Extract the (X, Y) coordinate from the center of the cell holding the provided text.  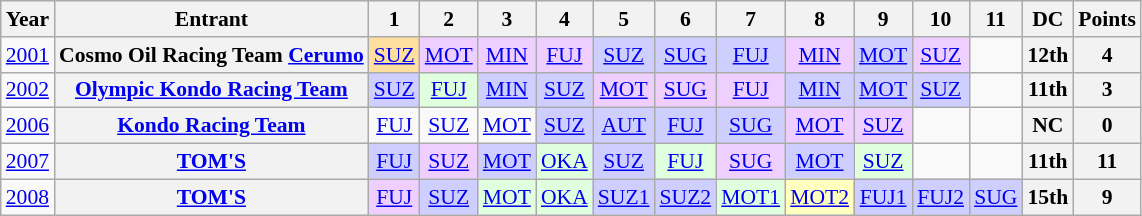
MOT1 (750, 197)
Kondo Racing Team (212, 126)
NC (1048, 126)
Entrant (212, 19)
2001 (28, 55)
Cosmo Oil Racing Team Cerumo (212, 55)
15th (1048, 197)
MOT2 (820, 197)
6 (686, 19)
FUJ1 (883, 197)
FUJ2 (940, 197)
7 (750, 19)
0 (1107, 126)
5 (624, 19)
8 (820, 19)
2006 (28, 126)
SUZ1 (624, 197)
2 (449, 19)
AUT (624, 126)
Olympic Kondo Racing Team (212, 90)
10 (940, 19)
2007 (28, 162)
1 (394, 19)
2002 (28, 90)
SUZ2 (686, 197)
Points (1107, 19)
2008 (28, 197)
12th (1048, 55)
DC (1048, 19)
Year (28, 19)
